Output the (x, y) coordinate of the center of the cell containing the given text.  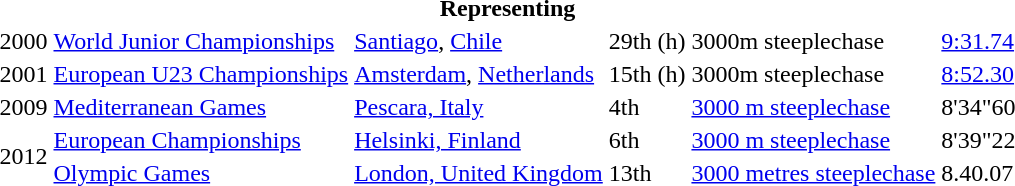
15th (h) (647, 74)
Santiago, Chile (479, 41)
World Junior Championships (201, 41)
Pescara, Italy (479, 107)
29th (h) (647, 41)
Mediterranean Games (201, 107)
4th (647, 107)
6th (647, 140)
European Championships (201, 140)
European U23 Championships (201, 74)
Amsterdam, Netherlands (479, 74)
Helsinki, Finland (479, 140)
